Extract the [x, y] coordinate from the center of the cell holding the provided text.  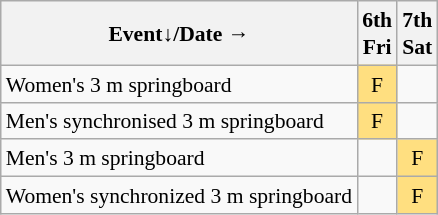
Women's synchronized 3 m springboard [179, 194]
Women's 3 m springboard [179, 84]
7thSat [417, 33]
Men's 3 m springboard [179, 158]
6thFri [377, 33]
Men's synchronised 3 m springboard [179, 120]
Event↓/Date → [179, 33]
